Determine the (x, y) coordinate at the center of the cell enclosing the given text.  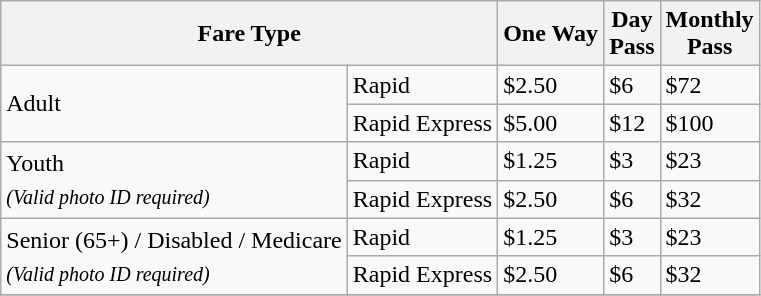
Youth(Valid photo ID required) (174, 180)
One Way (551, 34)
$72 (710, 85)
Senior (65+) / Disabled / Medicare(Valid photo ID required) (174, 256)
Adult (174, 104)
$5.00 (551, 123)
$100 (710, 123)
DayPass (632, 34)
Fare Type (250, 34)
$12 (632, 123)
MonthlyPass (710, 34)
